Output the [x, y] coordinate of the center of the cell containing the given text.  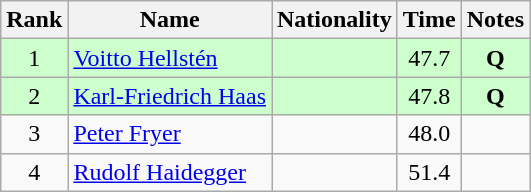
2 [34, 96]
Voitto Hellstén [170, 58]
3 [34, 134]
Rudolf Haidegger [170, 172]
47.7 [429, 58]
Rank [34, 20]
Notes [495, 20]
51.4 [429, 172]
4 [34, 172]
Name [170, 20]
48.0 [429, 134]
Karl-Friedrich Haas [170, 96]
47.8 [429, 96]
Peter Fryer [170, 134]
Time [429, 20]
1 [34, 58]
Nationality [335, 20]
